Search for the cell housing the specified text and yield its [X, Y] center coordinate. 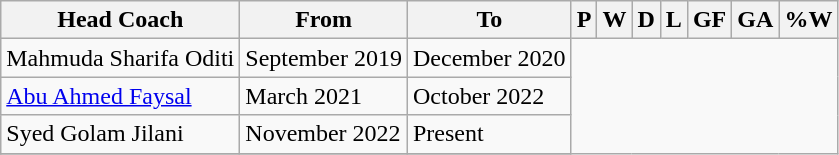
Present [489, 134]
November 2022 [324, 134]
P [584, 20]
Mahmuda Sharifa Oditi [120, 58]
%W [808, 20]
To [489, 20]
December 2020 [489, 58]
W [614, 20]
GF [709, 20]
Syed Golam Jilani [120, 134]
Abu Ahmed Faysal [120, 96]
Head Coach [120, 20]
October 2022 [489, 96]
GA [756, 20]
September 2019 [324, 58]
March 2021 [324, 96]
L [674, 20]
D [646, 20]
From [324, 20]
